Output the [X, Y] coordinate of the center of the cell containing the given text.  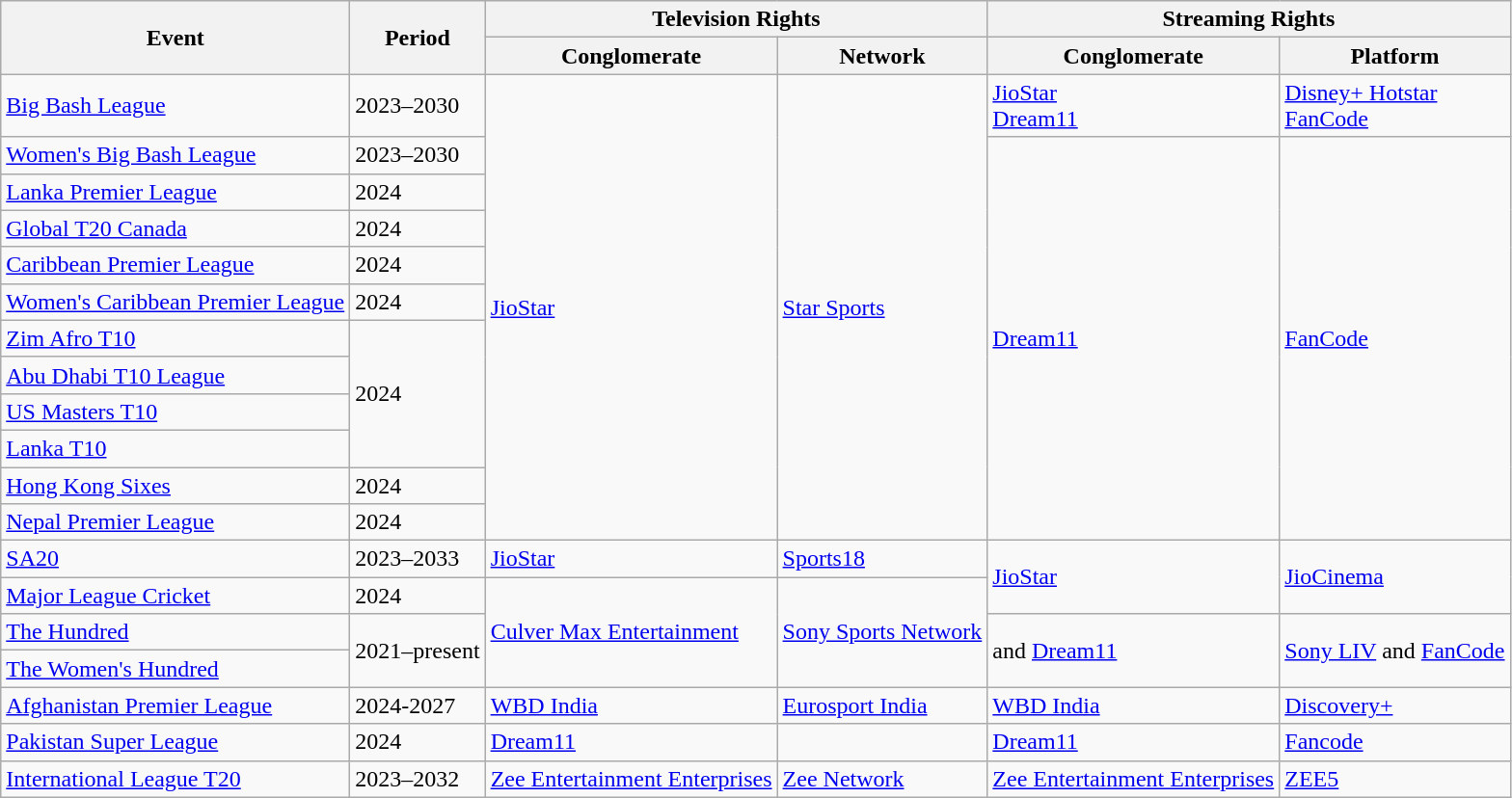
Event [175, 38]
and Dream11 [1134, 651]
Global T20 Canada [175, 228]
Zee Network [882, 779]
Star Sports [882, 307]
Afghanistan Premier League [175, 705]
Women's Big Bash League [175, 155]
Zim Afro T10 [175, 338]
Pakistan Super League [175, 742]
SA20 [175, 559]
Fancode [1394, 742]
Lanka T10 [175, 448]
Caribbean Premier League [175, 265]
Sony Sports Network [882, 632]
FanCode [1394, 339]
Disney+ HotstarFanCode [1394, 106]
Sports18 [882, 559]
Eurosport India [882, 705]
Television Rights [737, 19]
US Masters T10 [175, 412]
Streaming Rights [1249, 19]
Period [418, 38]
The Hundred [175, 632]
Platform [1394, 56]
International League T20 [175, 779]
The Women's Hundred [175, 669]
Big Bash League [175, 106]
Nepal Premier League [175, 522]
JioStarDream11 [1134, 106]
Network [882, 56]
ZEE5 [1394, 779]
Major League Cricket [175, 596]
JioCinema [1394, 577]
Lanka Premier League [175, 192]
Sony LIV and FanCode [1394, 651]
2023–2032 [418, 779]
Hong Kong Sixes [175, 485]
Abu Dhabi T10 League [175, 375]
2023–2033 [418, 559]
Culver Max Entertainment [631, 632]
Discovery+ [1394, 705]
Women's Caribbean Premier League [175, 302]
2021–present [418, 651]
2024-2027 [418, 705]
